Determine the [x, y] coordinate at the center of the cell enclosing the given text.  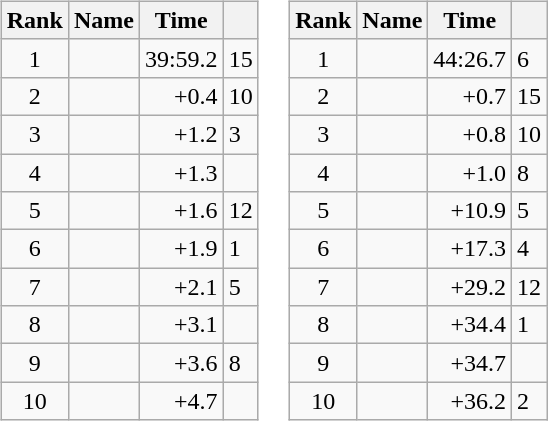
+29.2 [470, 287]
+0.7 [470, 96]
+17.3 [470, 249]
+1.2 [181, 134]
+3.6 [181, 363]
+36.2 [470, 401]
+1.9 [181, 249]
39:59.2 [181, 58]
+1.3 [181, 173]
+3.1 [181, 325]
+0.8 [470, 134]
+4.7 [181, 401]
+2.1 [181, 287]
44:26.7 [470, 58]
+1.6 [181, 211]
+34.7 [470, 363]
+10.9 [470, 211]
+1.0 [470, 173]
+0.4 [181, 96]
+34.4 [470, 325]
